Detect which cell encompasses the target text, then output its [X, Y] center coordinate. 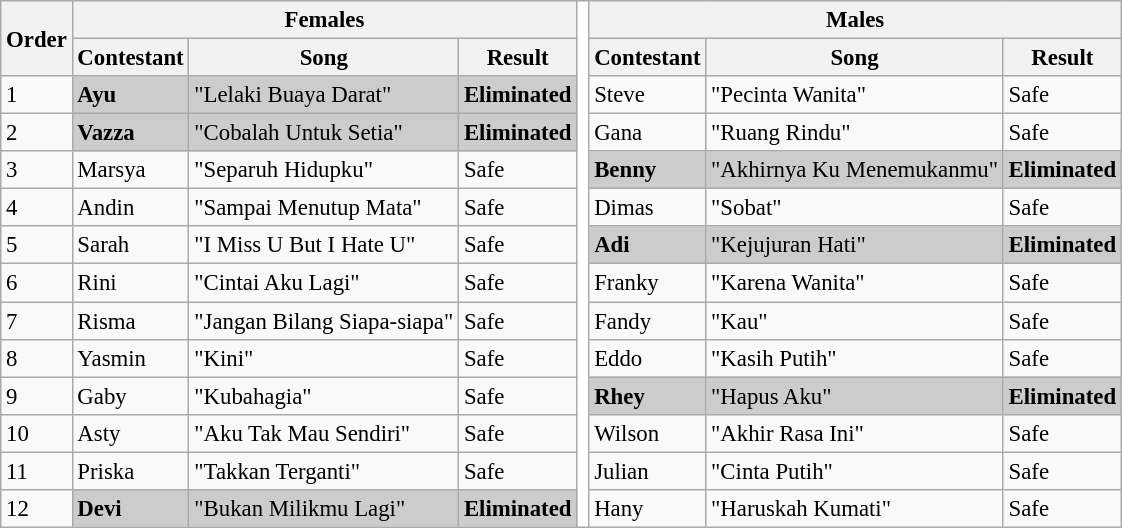
Rini [130, 283]
"Akhirnya Ku Menemukanmu" [854, 170]
"Haruskah Kumati" [854, 509]
"Kau" [854, 321]
"Cinta Putih" [854, 471]
"Kejujuran Hati" [854, 245]
Risma [130, 321]
Steve [648, 95]
7 [36, 321]
"Cintai Aku Lagi" [324, 283]
9 [36, 396]
Gana [648, 133]
"Sobat" [854, 208]
Females [324, 20]
Marsya [130, 170]
Adi [648, 245]
"Sampai Menutup Mata" [324, 208]
"Aku Tak Mau Sendiri" [324, 433]
"Kasih Putih" [854, 358]
"Bukan Milikmu Lagi" [324, 509]
Order [36, 38]
"Cobalah Untuk Setia" [324, 133]
Asty [130, 433]
8 [36, 358]
Males [856, 20]
10 [36, 433]
Julian [648, 471]
"Lelaki Buaya Darat" [324, 95]
12 [36, 509]
5 [36, 245]
Devi [130, 509]
"Separuh Hidupku" [324, 170]
"Pecinta Wanita" [854, 95]
Eddo [648, 358]
3 [36, 170]
"Hapus Aku" [854, 396]
Hany [648, 509]
Wilson [648, 433]
"Jangan Bilang Siapa-siapa" [324, 321]
"Ruang Rindu" [854, 133]
"Akhir Rasa Ini" [854, 433]
Dimas [648, 208]
Gaby [130, 396]
Sarah [130, 245]
Rhey [648, 396]
2 [36, 133]
"Kini" [324, 358]
6 [36, 283]
Priska [130, 471]
Vazza [130, 133]
Benny [648, 170]
"Takkan Terganti" [324, 471]
Franky [648, 283]
4 [36, 208]
"I Miss U But I Hate U" [324, 245]
Fandy [648, 321]
Ayu [130, 95]
"Karena Wanita" [854, 283]
Yasmin [130, 358]
1 [36, 95]
11 [36, 471]
"Kubahagia" [324, 396]
Andin [130, 208]
